Identify which cell holds the provided text, then report its (X, Y) central coordinate. 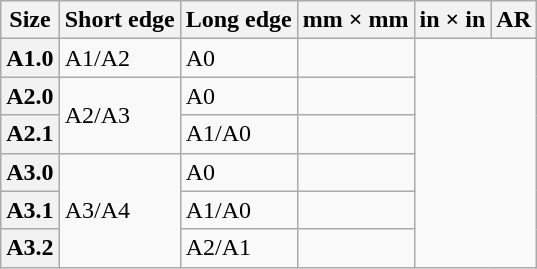
Short edge (120, 20)
A3.2 (30, 248)
A3.1 (30, 210)
Size (30, 20)
Long edge (238, 20)
A1.0 (30, 58)
A3/A4 (120, 210)
A2/A3 (120, 115)
A3.0 (30, 172)
in × in (452, 20)
A2.0 (30, 96)
A2/A1 (238, 248)
A2.1 (30, 134)
mm × mm (356, 20)
A1/A2 (120, 58)
AR (514, 20)
